Identify which cell holds the provided text, then report its (x, y) central coordinate. 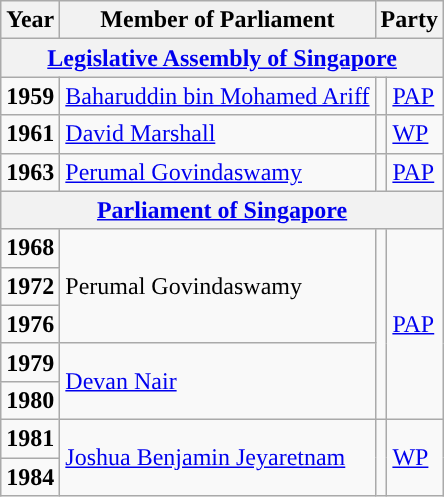
1972 (30, 286)
1980 (30, 400)
Member of Parliament (218, 20)
1976 (30, 324)
1963 (30, 172)
Joshua Benjamin Jeyaretnam (218, 457)
1959 (30, 96)
Legislative Assembly of Singapore (222, 58)
Devan Nair (218, 381)
1968 (30, 248)
1984 (30, 477)
Year (30, 20)
Baharuddin bin Mohamed Ariff (218, 96)
Party (409, 20)
David Marshall (218, 134)
1979 (30, 362)
Parliament of Singapore (222, 210)
1961 (30, 134)
1981 (30, 438)
